Pinpoint the cell where the given text exists, returning its (X, Y) midpoint coordinate. 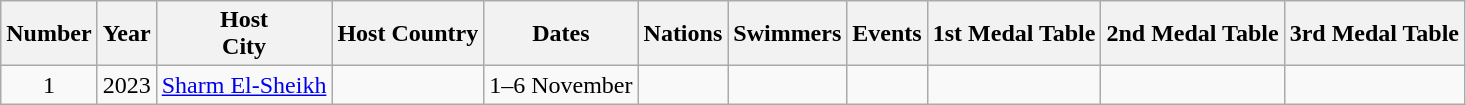
Number (49, 34)
HostCity (244, 34)
Host Country (408, 34)
Sharm El-Sheikh (244, 85)
3rd Medal Table (1374, 34)
1 (49, 85)
Nations (683, 34)
Dates (561, 34)
2023 (126, 85)
1–6 November (561, 85)
Swimmers (788, 34)
2nd Medal Table (1192, 34)
Events (887, 34)
Year (126, 34)
1st Medal Table (1014, 34)
